Find where the given text appears and provide that cell's center as (X, Y) coordinate. 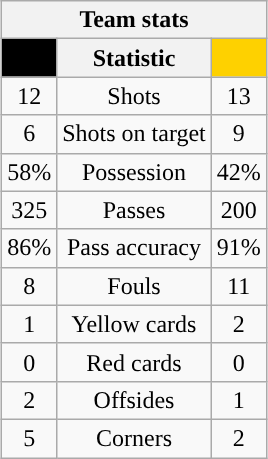
11 (238, 286)
5 (30, 438)
42% (238, 172)
Passes (134, 210)
91% (238, 248)
6 (30, 134)
Red cards (134, 362)
200 (238, 210)
86% (30, 248)
58% (30, 172)
Shots on target (134, 134)
Fouls (134, 286)
325 (30, 210)
9 (238, 134)
13 (238, 96)
Corners (134, 438)
Pass accuracy (134, 248)
Yellow cards (134, 324)
Statistic (134, 58)
Possession (134, 172)
Team stats (134, 20)
Offsides (134, 400)
12 (30, 96)
Shots (134, 96)
8 (30, 286)
